From the cell containing the given text, extract its center point as (x, y) coordinate. 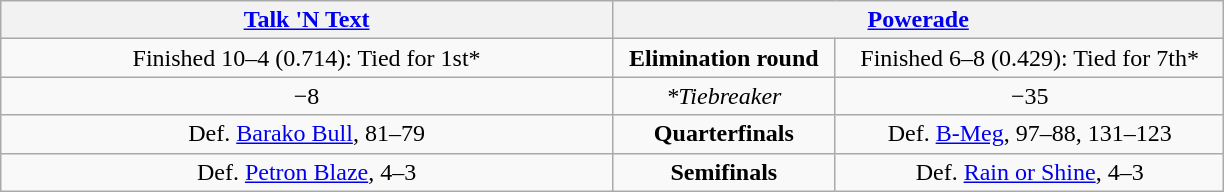
Def. Petron Blaze, 4–3 (307, 172)
Def. Barako Bull, 81–79 (307, 134)
Semifinals (724, 172)
Quarterfinals (724, 134)
Def. B-Meg, 97–88, 131–123 (1030, 134)
Elimination round (724, 58)
Talk 'N Text (307, 20)
Finished 6–8 (0.429): Tied for 7th* (1030, 58)
−35 (1030, 96)
Def. Rain or Shine, 4–3 (1030, 172)
−8 (307, 96)
Finished 10–4 (0.714): Tied for 1st* (307, 58)
*Tiebreaker (724, 96)
Powerade (918, 20)
